Return (x, y) of the center of cell containing provided text 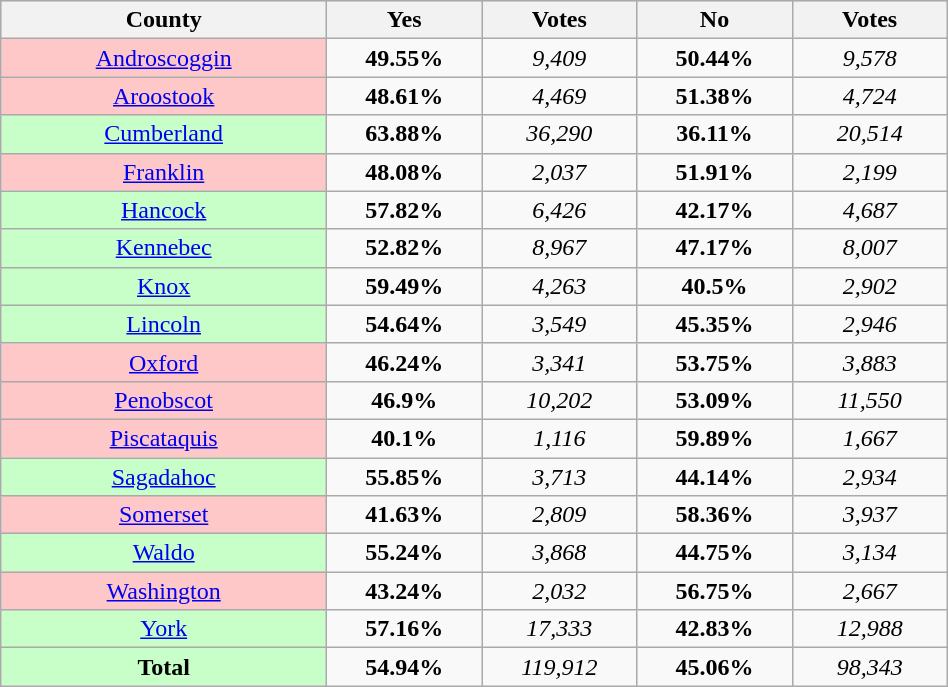
Cumberland (164, 134)
Somerset (164, 515)
2,037 (560, 172)
Washington (164, 591)
58.36% (714, 515)
No (714, 20)
2,902 (870, 286)
Waldo (164, 553)
2,199 (870, 172)
Kennebec (164, 248)
Androscoggin (164, 58)
17,333 (560, 629)
Franklin (164, 172)
2,809 (560, 515)
55.85% (404, 477)
57.16% (404, 629)
Total (164, 667)
4,724 (870, 96)
12,988 (870, 629)
45.06% (714, 667)
45.35% (714, 324)
44.14% (714, 477)
51.38% (714, 96)
2,934 (870, 477)
Aroostook (164, 96)
59.49% (404, 286)
53.09% (714, 400)
63.88% (404, 134)
9,578 (870, 58)
3,549 (560, 324)
43.24% (404, 591)
57.82% (404, 210)
Sagadahoc (164, 477)
3,134 (870, 553)
3,868 (560, 553)
53.75% (714, 362)
42.17% (714, 210)
55.24% (404, 553)
3,341 (560, 362)
4,263 (560, 286)
54.94% (404, 667)
York (164, 629)
40.5% (714, 286)
50.44% (714, 58)
Penobscot (164, 400)
46.24% (404, 362)
Knox (164, 286)
41.63% (404, 515)
8,007 (870, 248)
98,343 (870, 667)
59.89% (714, 438)
36.11% (714, 134)
1,116 (560, 438)
County (164, 20)
36,290 (560, 134)
52.82% (404, 248)
Lincoln (164, 324)
46.9% (404, 400)
4,469 (560, 96)
4,687 (870, 210)
3,937 (870, 515)
3,713 (560, 477)
3,883 (870, 362)
42.83% (714, 629)
56.75% (714, 591)
119,912 (560, 667)
Hancock (164, 210)
10,202 (560, 400)
2,946 (870, 324)
48.61% (404, 96)
11,550 (870, 400)
6,426 (560, 210)
47.17% (714, 248)
2,667 (870, 591)
1,667 (870, 438)
44.75% (714, 553)
8,967 (560, 248)
Yes (404, 20)
9,409 (560, 58)
Piscataquis (164, 438)
Oxford (164, 362)
40.1% (404, 438)
49.55% (404, 58)
51.91% (714, 172)
48.08% (404, 172)
20,514 (870, 134)
54.64% (404, 324)
2,032 (560, 591)
